From the cell containing the given text, extract its center point as (x, y) coordinate. 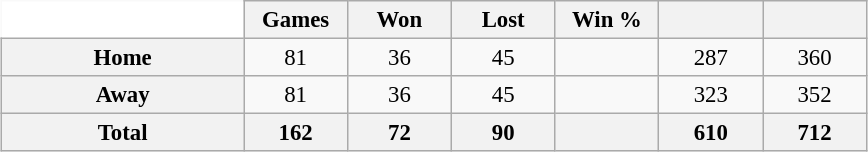
90 (503, 133)
Won (399, 20)
Away (123, 95)
Total (123, 133)
712 (815, 133)
352 (815, 95)
Home (123, 57)
323 (711, 95)
287 (711, 57)
Lost (503, 20)
Win % (607, 20)
360 (815, 57)
162 (296, 133)
72 (399, 133)
610 (711, 133)
Games (296, 20)
